Find where the given text appears and provide that cell's center as (X, Y) coordinate. 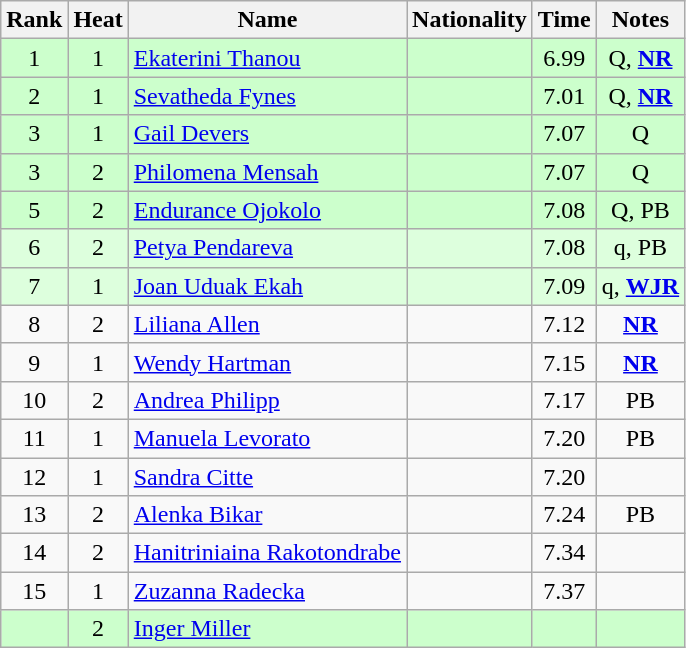
12 (34, 477)
Sevatheda Fynes (267, 96)
Joan Uduak Ekah (267, 286)
6.99 (564, 58)
7.09 (564, 286)
Inger Miller (267, 629)
Andrea Philipp (267, 400)
15 (34, 591)
11 (34, 438)
14 (34, 553)
9 (34, 362)
Heat (98, 20)
q, WJR (640, 286)
Wendy Hartman (267, 362)
5 (34, 210)
Manuela Levorato (267, 438)
Sandra Citte (267, 477)
7.15 (564, 362)
7.12 (564, 324)
Time (564, 20)
Q, PB (640, 210)
7.37 (564, 591)
7.17 (564, 400)
8 (34, 324)
7.24 (564, 515)
6 (34, 248)
10 (34, 400)
q, PB (640, 248)
Philomena Mensah (267, 172)
Name (267, 20)
7.01 (564, 96)
Petya Pendareva (267, 248)
7 (34, 286)
Nationality (470, 20)
Liliana Allen (267, 324)
Zuzanna Radecka (267, 591)
Endurance Ojokolo (267, 210)
Ekaterini Thanou (267, 58)
Rank (34, 20)
7.34 (564, 553)
Notes (640, 20)
Alenka Bikar (267, 515)
13 (34, 515)
Hanitriniaina Rakotondrabe (267, 553)
Gail Devers (267, 134)
